Search for the cell housing the specified text and yield its (x, y) center coordinate. 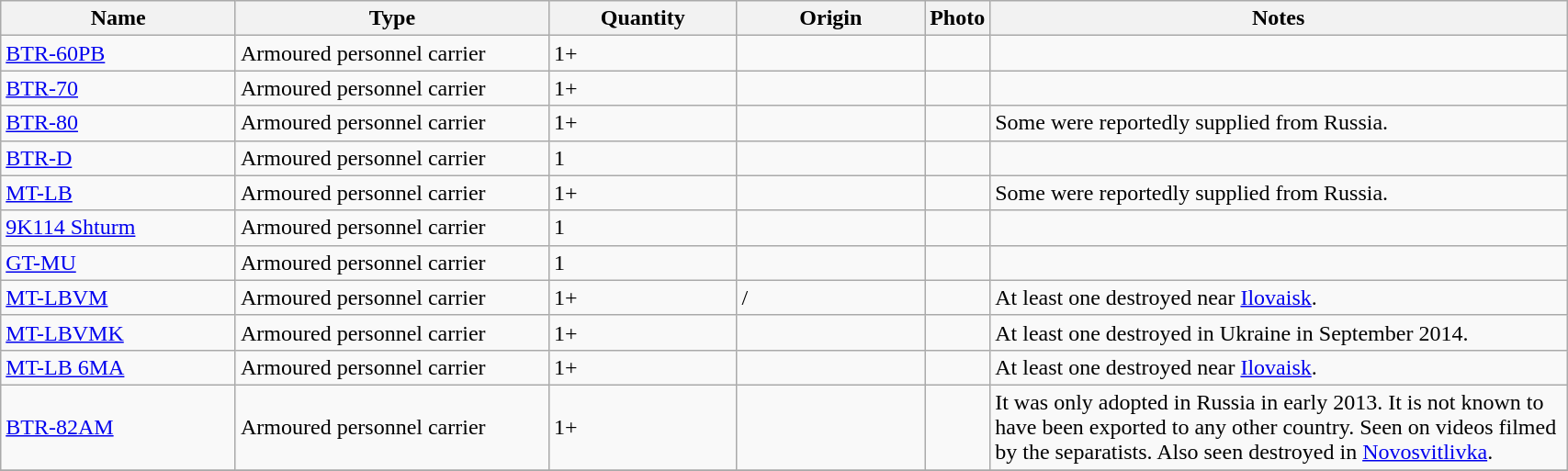
Photo (957, 18)
BTR-70 (118, 88)
Quantity (643, 18)
MT-LB (118, 193)
Type (391, 18)
MT-LB 6MA (118, 367)
/ (830, 297)
At least one destroyed in Ukraine in September 2014. (1279, 332)
BTR-80 (118, 123)
Origin (830, 18)
BTR-D (118, 158)
Notes (1279, 18)
9K114 Shturm (118, 228)
BTR-60PB (118, 53)
GT-MU (118, 263)
Name (118, 18)
MT-LBVM (118, 297)
BTR-82AM (118, 427)
MT-LBVMK (118, 332)
